Detect which cell encompasses the target text, then output its [X, Y] center coordinate. 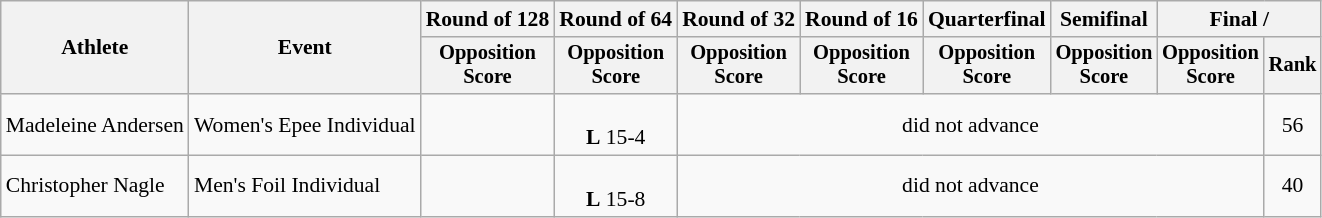
Athlete [95, 48]
40 [1293, 186]
Round of 16 [862, 19]
56 [1293, 124]
Round of 32 [738, 19]
Rank [1293, 66]
L 15-8 [616, 186]
Men's Foil Individual [305, 186]
Semifinal [1104, 19]
Christopher Nagle [95, 186]
Round of 128 [488, 19]
Women's Epee Individual [305, 124]
Final / [1239, 19]
L 15-4 [616, 124]
Round of 64 [616, 19]
Event [305, 48]
Madeleine Andersen [95, 124]
Quarterfinal [987, 19]
